Extract the [X, Y] coordinate from the center of the cell holding the provided text.  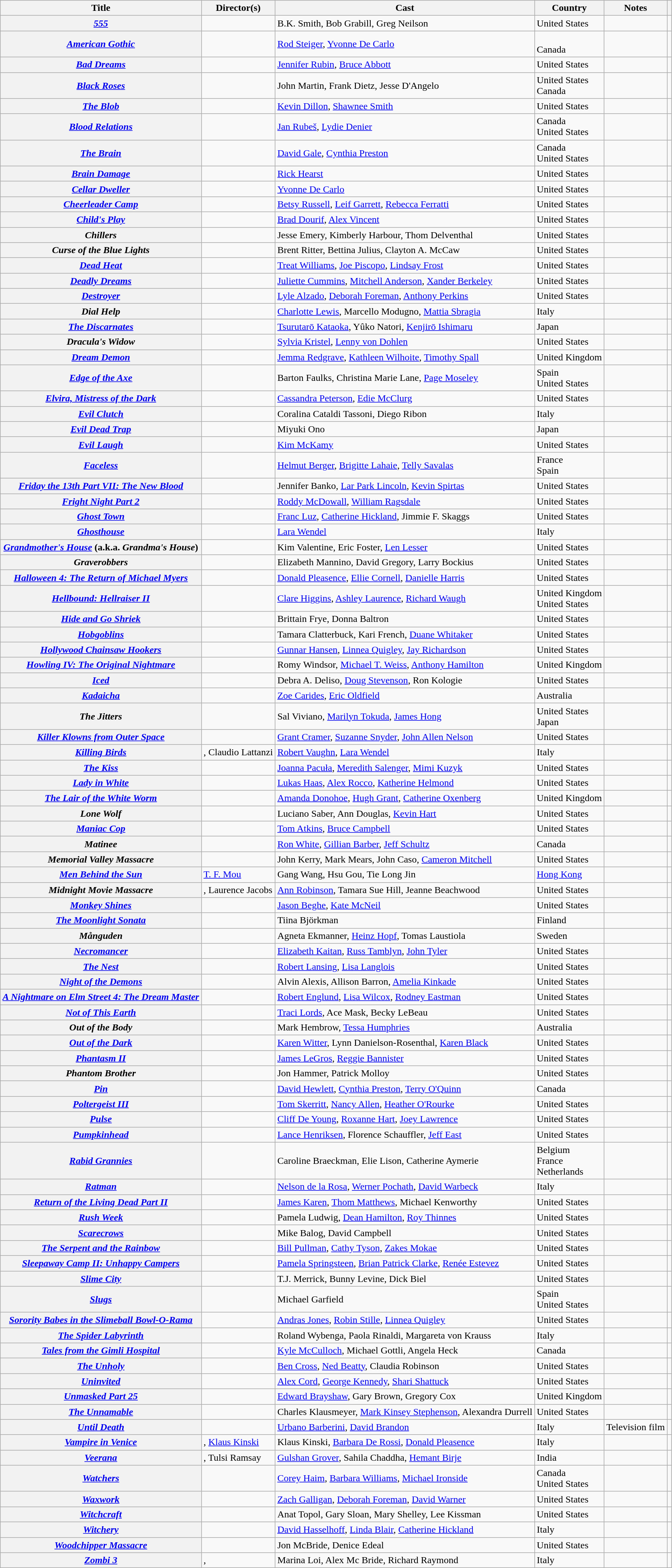
Hellbound: Hellraiser II [101, 599]
Elizabeth Mannino, David Gregory, Larry Bockius [405, 562]
Tales from the Gimli Hospital [101, 1351]
Joanna Pacuła, Meredith Salenger, Mimi Kuzyk [405, 768]
Franc Luz, Catherine Hickland, Jimmie F. Skaggs [405, 517]
Lance Henriksen, Florence Schauffler, Jeff East [405, 1135]
Betsy Russell, Leif Garrett, Rebecca Ferratti [405, 204]
Poltergeist III [101, 1104]
Zach Galligan, Deborah Foreman, David Warner [405, 1499]
Pamela Springsteen, Brian Patrick Clarke, Renée Estevez [405, 1263]
Halloween 4: The Return of Michael Myers [101, 578]
T. F. Mou [238, 875]
Brad Dourif, Alex Vincent [405, 219]
Robert Englund, Lisa Wilcox, Rodney Eastman [405, 997]
Pumpkinhead [101, 1135]
Hobgoblins [101, 634]
Graverobbers [101, 562]
Bad Dreams [101, 65]
Brent Ritter, Bettina Julius, Clayton A. McCaw [405, 250]
Hide and Go Shriek [101, 619]
Donald Pleasence, Ellie Cornell, Danielle Harris [405, 578]
Ratman [101, 1187]
Deadly Dreams [101, 281]
Luciano Saber, Ann Douglas, Kevin Hart [405, 814]
Charlotte Lewis, Marcello Modugno, Mattia Sbragia [405, 311]
Robert Lansing, Lisa Langlois [405, 966]
Elvira, Mistress of the Dark [101, 399]
The Lair of the White Worm [101, 798]
Juliette Cummins, Mitchell Anderson, Xander Berkeley [405, 281]
Chillers [101, 235]
Evil Clutch [101, 414]
Clare Higgins, Ashley Laurence, Richard Waugh [405, 599]
Rabid Grannies [101, 1161]
B.K. Smith, Bob Grabill, Greg Neilson [405, 23]
Kevin Dillon, Shawnee Smith [405, 106]
Cliff De Young, Roxanne Hart, Joey Lawrence [405, 1119]
Monkey Shines [101, 905]
The Brain [101, 153]
Midnight Movie Massacre [101, 890]
Kyle McCulloch, Michael Gottli, Angela Heck [405, 1351]
Nelson de la Rosa, Werner Pochath, David Warbeck [405, 1187]
Night of the Demons [101, 981]
Dracula's Widow [101, 342]
Watchers [101, 1478]
Rush Week [101, 1217]
, Laurence Jacobs [238, 890]
Unmasked Part 25 [101, 1396]
Grant Cramer, Suzanne Snyder, John Allen Nelson [405, 737]
Debra A. Deliso, Doug Stevenson, Ron Kologie [405, 680]
Lukas Haas, Alex Rocco, Katherine Helmond [405, 783]
Agneta Ekmanner, Heinz Hopf, Tomas Laustiola [405, 936]
Sweden [570, 936]
Scarecrows [101, 1233]
Marina Loi, Alex Mc Bride, Richard Raymond [405, 1560]
Ron White, Gillian Barber, Jeff Schultz [405, 844]
John Martin, Frank Dietz, Jesse D'Angelo [405, 85]
Charles Klausmeyer, Mark Kinsey Stephenson, Alexandra Durrell [405, 1412]
Woodchipper Massacre [101, 1545]
Alvin Alexis, Allison Barron, Amelia Kinkade [405, 981]
The Unnamable [101, 1412]
Until Death [101, 1427]
Killing Birds [101, 752]
United StatesCanada [570, 85]
Zoe Carides, Eric Oldfield [405, 695]
Witchcraft [101, 1514]
T.J. Merrick, Bunny Levine, Dick Biel [405, 1279]
Gang Wang, Hsu Gou, Tie Long Jin [405, 875]
Rick Hearst [405, 174]
Coralina Cataldi Tassoni, Diego Ribon [405, 414]
Yvonne De Carlo [405, 189]
Sorority Babes in the Slimeball Bowl-O-Rama [101, 1320]
The Jitters [101, 716]
Edward Brayshaw, Gary Brown, Gregory Cox [405, 1396]
Phantom Brother [101, 1073]
Jon Hammer, Patrick Molloy [405, 1073]
David Hasselhoff, Linda Blair, Catherine Hickland [405, 1529]
Brittain Frye, Donna Baltron [405, 619]
Tom Skerritt, Nancy Allen, Heather O'Rourke [405, 1104]
Vampire in Venice [101, 1442]
Country [570, 8]
Pamela Ludwig, Dean Hamilton, Roy Thinnes [405, 1217]
Pin [101, 1089]
Jennifer Rubin, Bruce Abbott [405, 65]
A Nightmare on Elm Street 4: The Dream Master [101, 997]
Return of the Living Dead Part II [101, 1202]
Grandmother's House (a.k.a. Grandma's House) [101, 547]
Uninvited [101, 1381]
The Blob [101, 106]
Lyle Alzado, Deborah Foreman, Anthony Perkins [405, 296]
Child's Play [101, 219]
BelgiumFranceNetherlands [570, 1161]
Tamara Clatterbuck, Kari French, Duane Whitaker [405, 634]
Matinee [101, 844]
Black Roses [101, 85]
Howling IV: The Original Nightmare [101, 665]
The Moonlight Sonata [101, 920]
Faceless [101, 465]
The Nest [101, 966]
, Tulsi Ramsay [238, 1458]
Miyuki Ono [405, 429]
Zombi 3 [101, 1560]
Corey Haim, Barbara Williams, Michael Ironside [405, 1478]
Veerana [101, 1458]
Necromancer [101, 951]
Jennifer Banko, Lar Park Lincoln, Kevin Spirtas [405, 486]
American Gothic [101, 44]
Lady in White [101, 783]
Barton Faulks, Christina Marie Lane, Page Moseley [405, 378]
Dead Heat [101, 266]
Tom Atkins, Bruce Campbell [405, 829]
Ann Robinson, Tamara Sue Hill, Jeanne Beachwood [405, 890]
James Karen, Thom Matthews, Michael Kenworthy [405, 1202]
Witchery [101, 1529]
Lone Wolf [101, 814]
Friday the 13th Part VII: The New Blood [101, 486]
Jan Rubeš, Lydie Denier [405, 127]
The Discarnates [101, 327]
Treat Williams, Joe Piscopo, Lindsay Frost [405, 266]
Killer Klowns from Outer Space [101, 737]
Director(s) [238, 8]
Ben Cross, Ned Beatty, Claudia Robinson [405, 1366]
Evil Laugh [101, 444]
Dream Demon [101, 357]
Brain Damage [101, 174]
Waxwork [101, 1499]
Elizabeth Kaitan, Russ Tamblyn, John Tyler [405, 951]
Bill Pullman, Cathy Tyson, Zakes Mokae [405, 1248]
, [238, 1560]
Anat Topol, Gary Sloan, Mary Shelley, Lee Kissman [405, 1514]
Alex Cord, George Kennedy, Shari Shattuck [405, 1381]
Men Behind the Sun [101, 875]
Jemma Redgrave, Kathleen Wilhoite, Timothy Spall [405, 357]
Klaus Kinski, Barbara De Rossi, Donald Pleasence [405, 1442]
Karen Witter, Lynn Danielson-Rosenthal, Karen Black [405, 1043]
Sylvia Kristel, Lenny von Dohlen [405, 342]
Cassandra Peterson, Edie McClurg [405, 399]
Memorial Valley Massacre [101, 859]
Cellar Dweller [101, 189]
Phantasm II [101, 1058]
Kim McKamy [405, 444]
The Unholy [101, 1366]
Mark Hembrow, Tessa Humphries [405, 1028]
David Gale, Cynthia Preston [405, 153]
Jon McBride, Denice Edeal [405, 1545]
Maniac Cop [101, 829]
Fright Night Part 2 [101, 501]
Not of This Earth [101, 1012]
Dial Help [101, 311]
Roddy McDowall, William Ragsdale [405, 501]
Lara Wendel [405, 532]
Michael Garfield [405, 1299]
, Claudio Lattanzi [238, 752]
Ghost Town [101, 517]
Tsurutarō Kataoka, Yûko Natori, Kenjirō Ishimaru [405, 327]
John Kerry, Mark Mears, John Caso, Cameron Mitchell [405, 859]
Gulshan Grover, Sahila Chaddha, Hemant Birje [405, 1458]
Caroline Braeckman, Elie Lison, Catherine Aymerie [405, 1161]
Cast [405, 8]
United KingdomUnited States [570, 599]
India [570, 1458]
Notes [635, 8]
Ghosthouse [101, 532]
Destroyer [101, 296]
Romy Windsor, Michael T. Weiss, Anthony Hamilton [405, 665]
Hong Kong [570, 875]
The Kiss [101, 768]
Slugs [101, 1299]
Rod Steiger, Yvonne De Carlo [405, 44]
Cheerleader Camp [101, 204]
Amanda Donohoe, Hugh Grant, Catherine Oxenberg [405, 798]
Iced [101, 680]
David Hewlett, Cynthia Preston, Terry O'Quinn [405, 1089]
Urbano Barberini, David Brandon [405, 1427]
Gunnar Hansen, Linnea Quigley, Jay Richardson [405, 650]
Slime City [101, 1279]
Television film [635, 1427]
Out of the Dark [101, 1043]
The Serpent and the Rainbow [101, 1248]
Hollywood Chainsaw Hookers [101, 650]
Sleepaway Camp II: Unhappy Campers [101, 1263]
Traci Lords, Ace Mask, Becky LeBeau [405, 1012]
Title [101, 8]
Out of the Body [101, 1028]
Curse of the Blue Lights [101, 250]
The Spider Labyrinth [101, 1335]
Sal Viviano, Marilyn Tokuda, James Hong [405, 716]
Jason Beghe, Kate McNeil [405, 905]
555 [101, 23]
James LeGros, Reggie Bannister [405, 1058]
Evil Dead Trap [101, 429]
Robert Vaughn, Lara Wendel [405, 752]
Andras Jones, Robin Stille, Linnea Quigley [405, 1320]
Blood Relations [101, 127]
FranceSpain [570, 465]
Pulse [101, 1119]
Tiina Björkman [405, 920]
, Klaus Kinski [238, 1442]
Jesse Emery, Kimberly Harbour, Thom Delventhal [405, 235]
Finland [570, 920]
Kadaicha [101, 695]
United StatesJapan [570, 716]
Kim Valentine, Eric Foster, Len Lesser [405, 547]
Mike Balog, David Campbell [405, 1233]
Månguden [101, 936]
Helmut Berger, Brigitte Lahaie, Telly Savalas [405, 465]
Roland Wybenga, Paola Rinaldi, Margareta von Krauss [405, 1335]
Edge of the Axe [101, 378]
